Identify which cell holds the provided text, then report its [X, Y] central coordinate. 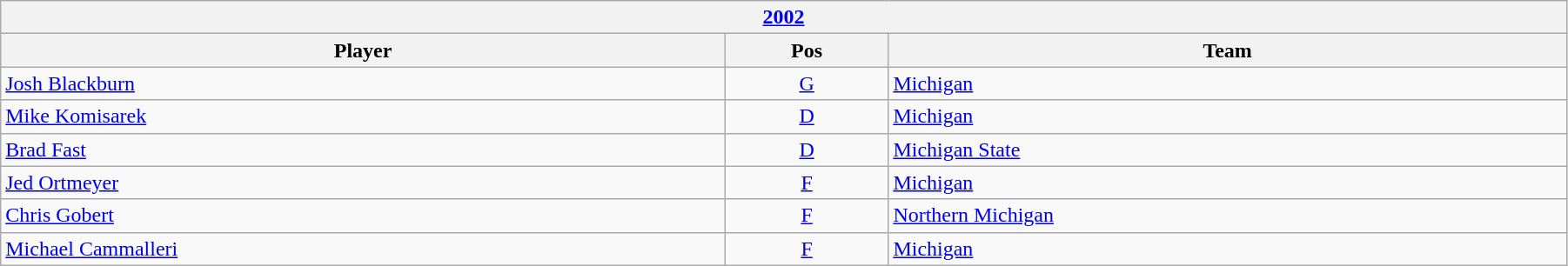
Michael Cammalleri [364, 249]
G [806, 83]
Chris Gobert [364, 216]
Brad Fast [364, 150]
Team [1228, 50]
Jed Ortmeyer [364, 183]
Northern Michigan [1228, 216]
Josh Blackburn [364, 83]
Pos [806, 50]
Mike Komisarek [364, 116]
Michigan State [1228, 150]
Player [364, 50]
2002 [784, 17]
